Scan for the cell matching the given text and deliver its [X, Y] coordinate at center. 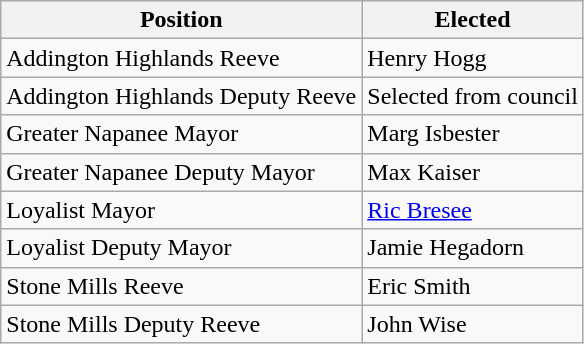
Jamie Hegadorn [473, 248]
Marg Isbester [473, 134]
Elected [473, 20]
Stone Mills Deputy Reeve [182, 324]
Loyalist Deputy Mayor [182, 248]
Eric Smith [473, 286]
Henry Hogg [473, 58]
Ric Bresee [473, 210]
Loyalist Mayor [182, 210]
Greater Napanee Mayor [182, 134]
Max Kaiser [473, 172]
Stone Mills Reeve [182, 286]
Addington Highlands Deputy Reeve [182, 96]
Selected from council [473, 96]
Greater Napanee Deputy Mayor [182, 172]
Addington Highlands Reeve [182, 58]
Position [182, 20]
John Wise [473, 324]
